Search for the cell housing the specified text and yield its [x, y] center coordinate. 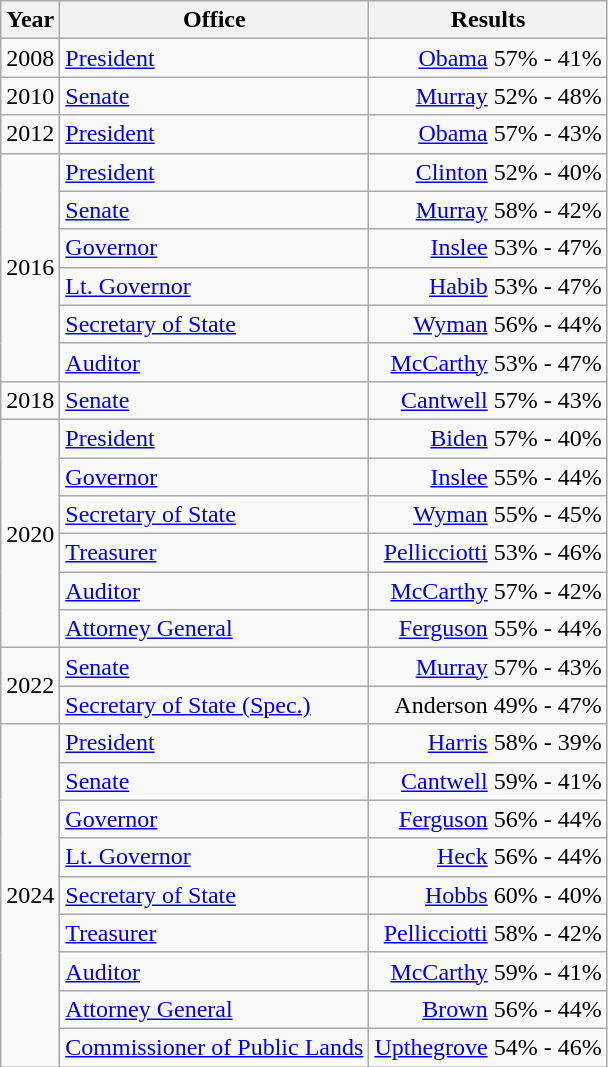
Murray 58% - 42% [488, 210]
Hobbs 60% - 40% [488, 895]
2010 [30, 96]
Secretary of State (Spec.) [214, 705]
Ferguson 56% - 44% [488, 819]
McCarthy 57% - 42% [488, 591]
Ferguson 55% - 44% [488, 629]
Office [214, 20]
Cantwell 59% - 41% [488, 781]
Results [488, 20]
Obama 57% - 41% [488, 58]
Murray 57% - 43% [488, 667]
2008 [30, 58]
Obama 57% - 43% [488, 134]
Wyman 55% - 45% [488, 515]
Wyman 56% - 44% [488, 324]
2018 [30, 400]
Murray 52% - 48% [488, 96]
2012 [30, 134]
Cantwell 57% - 43% [488, 400]
Inslee 55% - 44% [488, 477]
Habib 53% - 47% [488, 286]
Heck 56% - 44% [488, 857]
2024 [30, 896]
Year [30, 20]
2020 [30, 533]
Brown 56% - 44% [488, 1009]
Biden 57% - 40% [488, 438]
McCarthy 59% - 41% [488, 971]
McCarthy 53% - 47% [488, 362]
Pellicciotti 58% - 42% [488, 933]
Harris 58% - 39% [488, 743]
Commissioner of Public Lands [214, 1047]
2022 [30, 686]
Inslee 53% - 47% [488, 248]
Anderson 49% - 47% [488, 705]
2016 [30, 267]
Clinton 52% - 40% [488, 172]
Pellicciotti 53% - 46% [488, 553]
Upthegrove 54% - 46% [488, 1047]
